Extract the (X, Y) coordinate from the center of the cell holding the provided text.  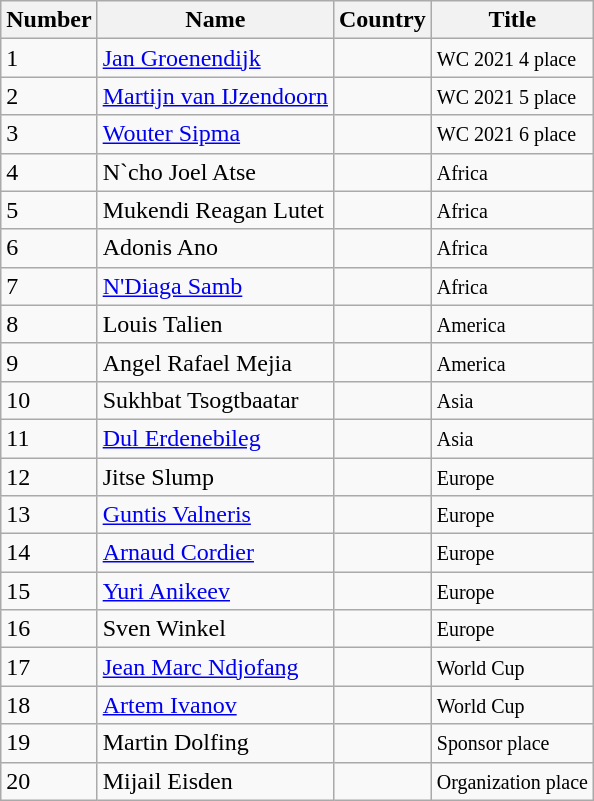
Artem Ivanov (215, 705)
Arnaud Cordier (215, 553)
4 (49, 172)
Mukendi Reagan Lutet (215, 210)
Number (49, 20)
Jean Marc Ndjofang (215, 667)
11 (49, 438)
20 (49, 781)
Mijail Eisden (215, 781)
WC 2021 6 place (512, 134)
WC 2021 4 place (512, 58)
Sukhbat Tsogtbaatar (215, 400)
10 (49, 400)
Martijn van IJzendoorn (215, 96)
Yuri Anikeev (215, 591)
Sponsor place (512, 743)
Guntis Valneris (215, 515)
Title (512, 20)
1 (49, 58)
WC 2021 5 place (512, 96)
19 (49, 743)
Wouter Sipma (215, 134)
N`cho Joel Atse (215, 172)
Angel Rafael Mejia (215, 362)
Jitse Slump (215, 477)
18 (49, 705)
2 (49, 96)
16 (49, 629)
14 (49, 553)
Martin Dolfing (215, 743)
Louis Talien (215, 324)
Sven Winkel (215, 629)
13 (49, 515)
Adonis Ano (215, 248)
Jan Groenendijk (215, 58)
15 (49, 591)
9 (49, 362)
N'Diaga Samb (215, 286)
Name (215, 20)
6 (49, 248)
7 (49, 286)
12 (49, 477)
5 (49, 210)
3 (49, 134)
Country (382, 20)
Organization place (512, 781)
Dul Erdenebileg (215, 438)
17 (49, 667)
8 (49, 324)
